Detect which cell encompasses the target text, then output its (x, y) center coordinate. 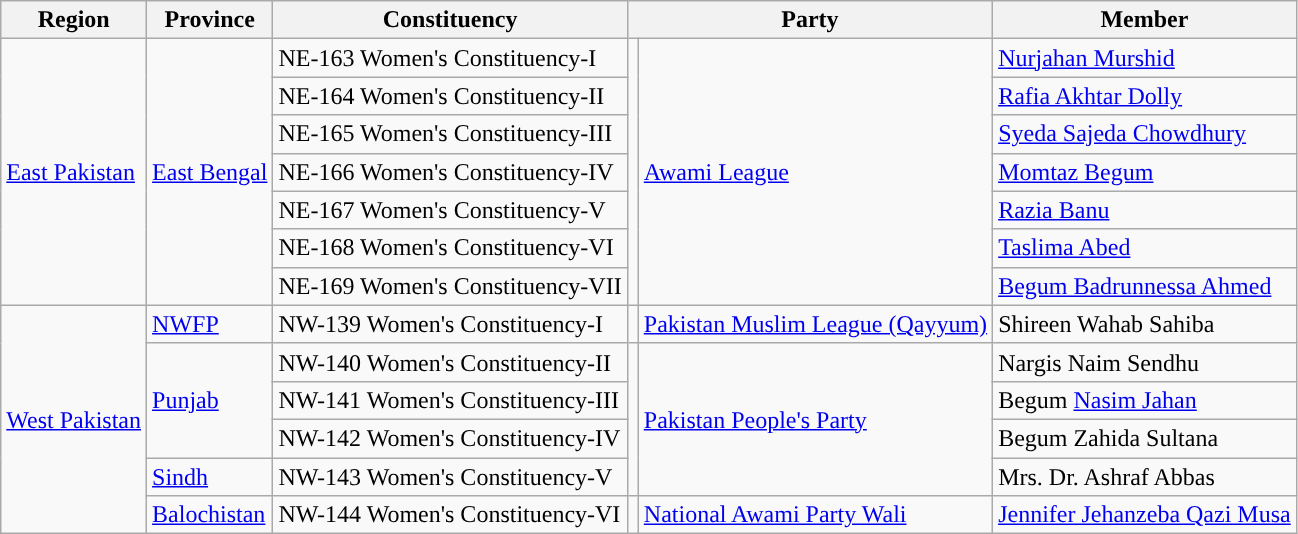
Pakistan Muslim League (Qayyum) (815, 324)
NW-144 Women's Constituency-VI (450, 515)
Sindh (210, 477)
Province (210, 20)
NE-167 Women's Constituency-V (450, 210)
Pakistan People's Party (815, 419)
NW-139 Women's Constituency-I (450, 324)
Taslima Abed (1145, 248)
Begum Zahida Sultana (1145, 438)
Begum Nasim Jahan (1145, 400)
East Pakistan (74, 172)
NE-168 Women's Constituency-VI (450, 248)
Constituency (450, 20)
NW-142 Women's Constituency-IV (450, 438)
NE-165 Women's Constituency-III (450, 134)
Begum Badrunnessa Ahmed (1145, 286)
NW-140 Women's Constituency-II (450, 362)
Syeda Sajeda Chowdhury (1145, 134)
Momtaz Begum (1145, 172)
Nargis Naim Sendhu (1145, 362)
Nurjahan Murshid (1145, 58)
NW-141 Women's Constituency-III (450, 400)
East Bengal (210, 172)
National Awami Party Wali (815, 515)
Region (74, 20)
NW-143 Women's Constituency-V (450, 477)
West Pakistan (74, 419)
Mrs. Dr. Ashraf Abbas (1145, 477)
NE-166 Women's Constituency-IV (450, 172)
Razia Banu (1145, 210)
Rafia Akhtar Dolly (1145, 96)
Jennifer Jehanzeba Qazi Musa (1145, 515)
NWFP (210, 324)
NE-164 Women's Constituency-II (450, 96)
Punjab (210, 400)
Party (810, 20)
Member (1145, 20)
NE-169 Women's Constituency-VII (450, 286)
Awami League (815, 172)
Balochistan (210, 515)
Shireen Wahab Sahiba (1145, 324)
NE-163 Women's Constituency-I (450, 58)
